Search for the cell housing the specified text and yield its (X, Y) center coordinate. 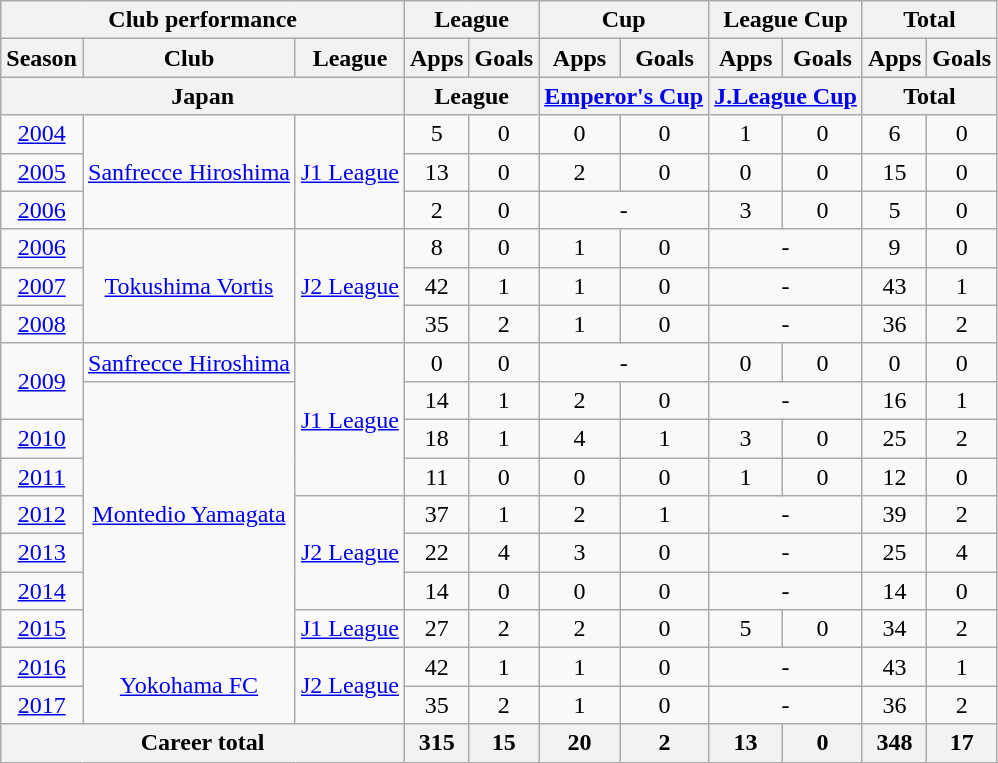
18 (437, 438)
Cup (624, 20)
2007 (42, 286)
27 (437, 629)
Club performance (203, 20)
6 (894, 134)
2011 (42, 477)
Club (188, 58)
Montedio Yamagata (188, 514)
9 (894, 248)
11 (437, 477)
2014 (42, 591)
League Cup (786, 20)
2016 (42, 667)
315 (437, 743)
37 (437, 515)
Emperor's Cup (624, 96)
2015 (42, 629)
Career total (203, 743)
Yokohama FC (188, 686)
2012 (42, 515)
Season (42, 58)
34 (894, 629)
20 (580, 743)
2017 (42, 705)
22 (437, 553)
Tokushima Vortis (188, 286)
2008 (42, 324)
348 (894, 743)
17 (962, 743)
2010 (42, 438)
16 (894, 400)
J.League Cup (786, 96)
2009 (42, 381)
39 (894, 515)
2005 (42, 172)
2004 (42, 134)
8 (437, 248)
2013 (42, 553)
12 (894, 477)
Japan (203, 96)
